Capture the cell that displays the provided text and extract its (x, y) central coordinate. 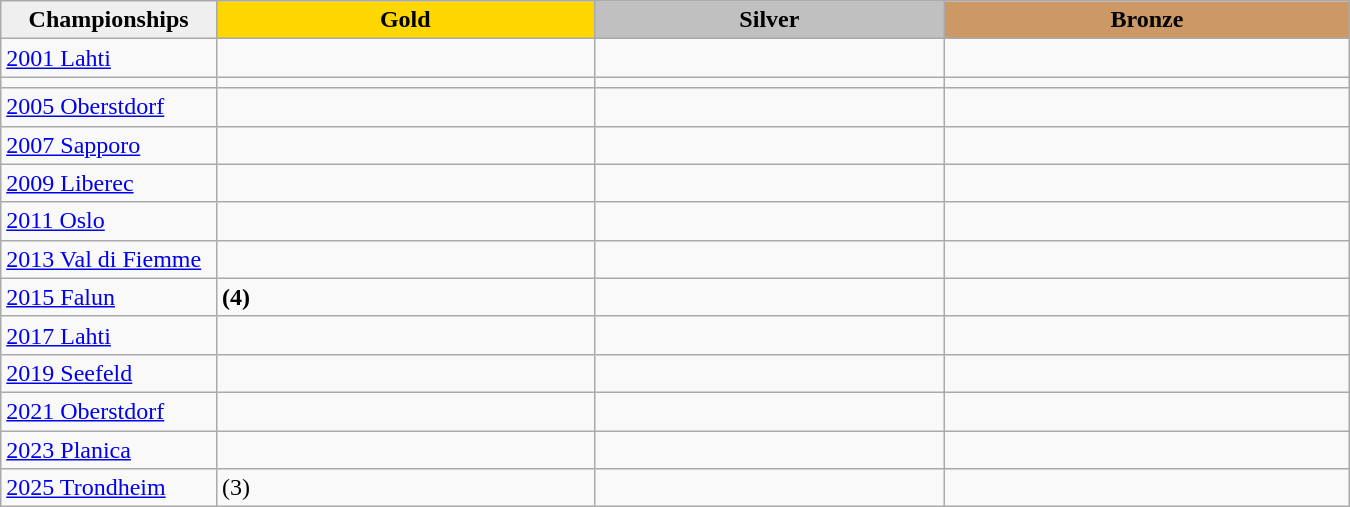
2019 Seefeld (109, 373)
(3) (405, 488)
2007 Sapporo (109, 145)
Bronze (1148, 20)
2009 Liberec (109, 183)
2015 Falun (109, 297)
2011 Oslo (109, 221)
2017 Lahti (109, 335)
2023 Planica (109, 449)
Silver (770, 20)
2025 Trondheim (109, 488)
(4) (405, 297)
Gold (405, 20)
2013 Val di Fiemme (109, 259)
2021 Oberstdorf (109, 411)
2001 Lahti (109, 58)
2005 Oberstdorf (109, 107)
Championships (109, 20)
